Detect which cell encompasses the target text, then output its [x, y] center coordinate. 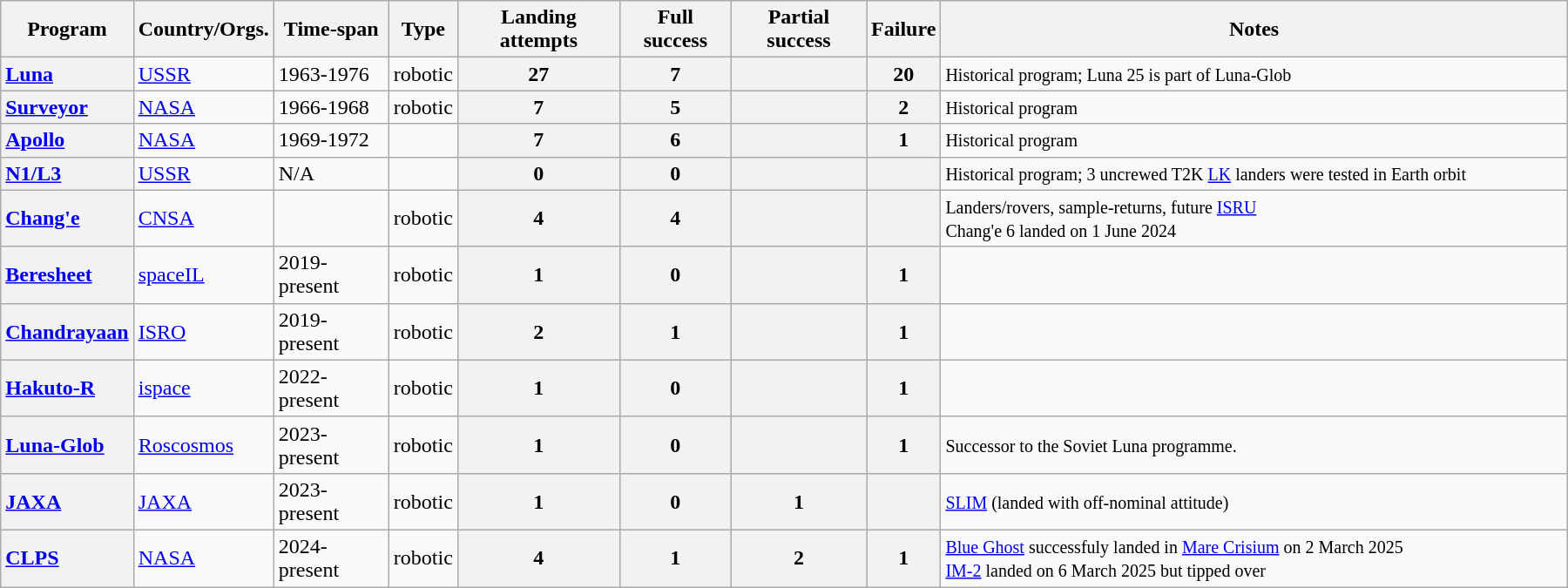
Historical program; 3 uncrewed T2K LK landers were tested in Earth orbit [1254, 173]
27 [538, 74]
Apollo [67, 140]
SLIM (landed with off-nominal attitude) [1254, 502]
2024-present [331, 558]
Country/Orgs. [204, 30]
1969-1972 [331, 140]
Failure [904, 30]
Chang'e [67, 218]
Landing attempts [538, 30]
Time-span [331, 30]
Historical program; Luna 25 is part of Luna-Glob [1254, 74]
Luna [67, 74]
2022-present [331, 389]
Roscosmos [204, 444]
20 [904, 74]
CLPS [67, 558]
ISRO [204, 331]
Surveyor [67, 107]
Luna-Glob [67, 444]
CNSA [204, 218]
N/A [331, 173]
5 [675, 107]
N1/L3 [67, 173]
Type [423, 30]
Program [67, 30]
Beresheet [67, 275]
6 [675, 140]
ispace [204, 389]
Chandrayaan [67, 331]
Partial success [798, 30]
Landers/rovers, sample-returns, future ISRUChang'e 6 landed on 1 June 2024 [1254, 218]
spaceIL [204, 275]
Notes [1254, 30]
Successor to the Soviet Luna programme. [1254, 444]
Blue Ghost successfuly landed in Mare Crisium on 2 March 2025IM-2 landed on 6 March 2025 but tipped over [1254, 558]
1966-1968 [331, 107]
1963-1976 [331, 74]
Hakuto-R [67, 389]
Full success [675, 30]
